Determine the (X, Y) coordinate at the center of the cell enclosing the given text.  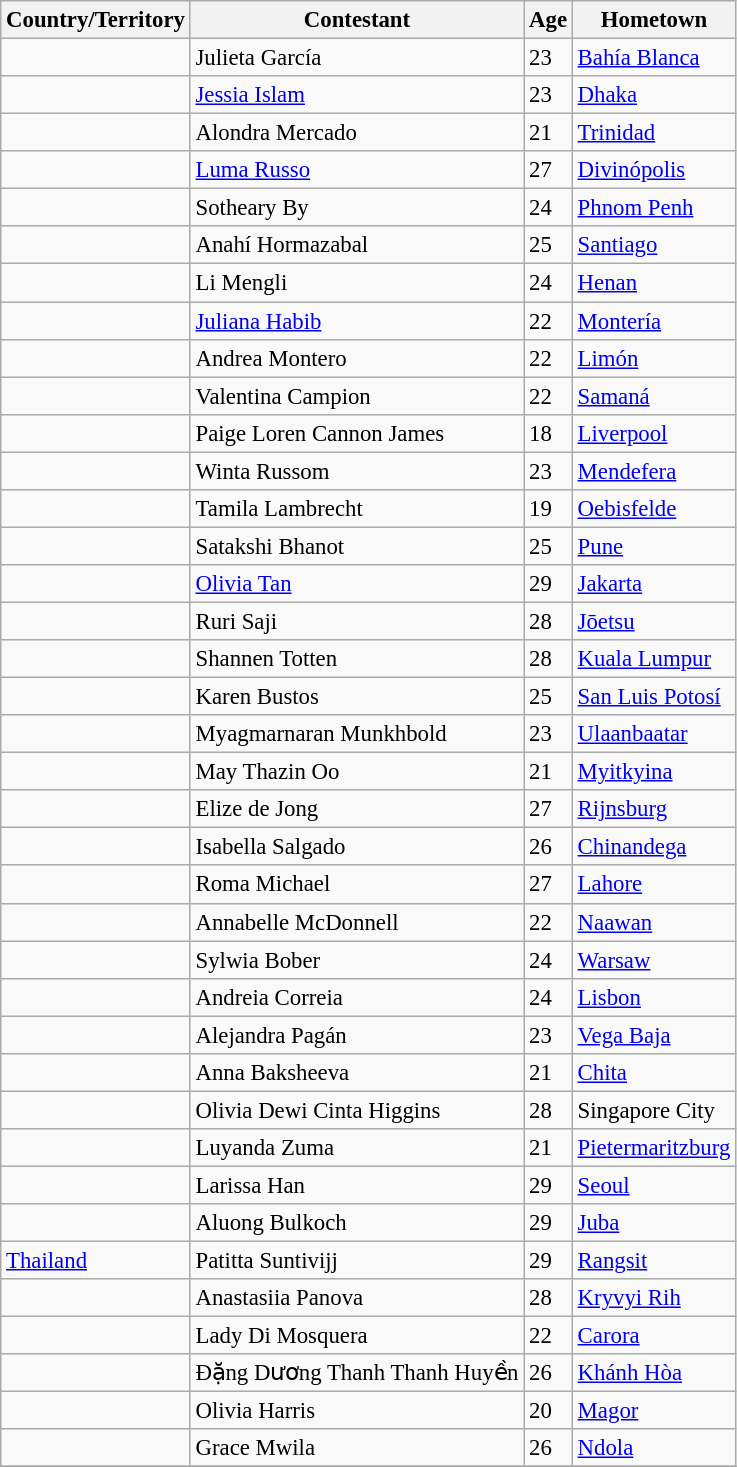
Sotheary By (357, 208)
Kryvyi Rih (654, 1298)
Jakarta (654, 584)
Trinidad (654, 133)
Đặng Dương Thanh Thanh Huyền (357, 1373)
Karen Bustos (357, 697)
Rangsit (654, 1261)
Isabella Salgado (357, 847)
Pietermaritzburg (654, 1148)
Roma Michael (357, 885)
Warsaw (654, 960)
Andreia Correia (357, 997)
18 (548, 433)
Luma Russo (357, 170)
Anastasiia Panova (357, 1298)
Oebisfelde (654, 509)
Khánh Hòa (654, 1373)
Aluong Bulkoch (357, 1223)
Vega Baja (654, 1035)
Ulaanbaatar (654, 734)
Julieta García (357, 58)
Samaná (654, 396)
Ruri Saji (357, 621)
Santiago (654, 245)
Patitta Suntivijj (357, 1261)
Divinópolis (654, 170)
Lisbon (654, 997)
Shannen Totten (357, 659)
Juliana Habib (357, 321)
Larissa Han (357, 1185)
Valentina Campion (357, 396)
Phnom Penh (654, 208)
Singapore City (654, 1110)
Chita (654, 1073)
Satakshi Bhanot (357, 546)
Hometown (654, 20)
Dhaka (654, 95)
Olivia Tan (357, 584)
Olivia Harris (357, 1411)
Limón (654, 358)
Thailand (96, 1261)
Carora (654, 1336)
Naawan (654, 922)
Jōetsu (654, 621)
Luyanda Zuma (357, 1148)
Andrea Montero (357, 358)
Kuala Lumpur (654, 659)
Winta Russom (357, 471)
20 (548, 1411)
Anahí Hormazabal (357, 245)
Henan (654, 283)
Annabelle McDonnell (357, 922)
Lady Di Mosquera (357, 1336)
Mendefera (654, 471)
Tamila Lambrecht (357, 509)
Myagmarnaran Munkhbold (357, 734)
Li Mengli (357, 283)
Myitkyina (654, 772)
Sylwia Bober (357, 960)
May Thazin Oo (357, 772)
Lahore (654, 885)
Olivia Dewi Cinta Higgins (357, 1110)
Elize de Jong (357, 809)
Rijnsburg (654, 809)
Jessia Islam (357, 95)
Montería (654, 321)
Seoul (654, 1185)
Pune (654, 546)
19 (548, 509)
Age (548, 20)
Alejandra Pagán (357, 1035)
Bahía Blanca (654, 58)
Country/Territory (96, 20)
Magor (654, 1411)
San Luis Potosí (654, 697)
Chinandega (654, 847)
Alondra Mercado (357, 133)
Paige Loren Cannon James (357, 433)
Anna Baksheeva (357, 1073)
Juba (654, 1223)
Liverpool (654, 433)
Contestant (357, 20)
